Output the (x, y) coordinate of the center of the cell containing the given text.  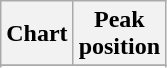
Chart (37, 34)
Peakposition (119, 34)
